Return [x, y] of the center of cell containing provided text 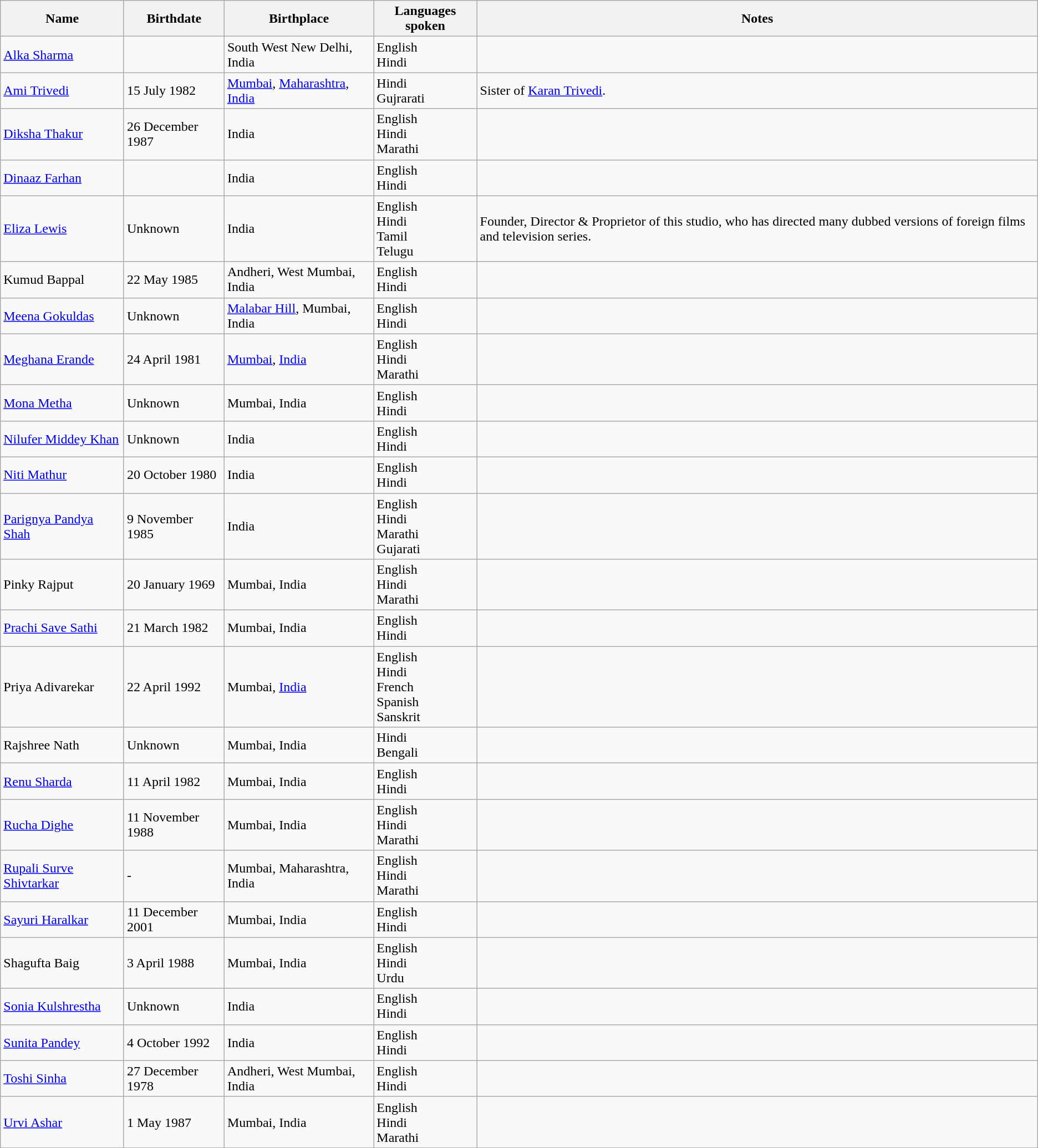
4 October 1992 [174, 1042]
Hindi Gujrarati [425, 91]
Rajshree Nath [62, 745]
20 January 1969 [174, 585]
Pinky Rajput [62, 585]
Sayuri Haralkar [62, 919]
Urvi Ashar [62, 1122]
Name [62, 19]
Renu Sharda [62, 782]
Rucha Dighe [62, 825]
Meena Gokuldas [62, 316]
English Hindi Urdu [425, 963]
English Hindi Tamil Telugu [425, 228]
21 March 1982 [174, 629]
9 November 1985 [174, 527]
Hindi Bengali [425, 745]
- [174, 876]
27 December 1978 [174, 1079]
English Hindi Marathi Gujarati [425, 527]
11 December 2001 [174, 919]
Languages spoken [425, 19]
Rupali Surve Shivtarkar [62, 876]
English Hindi French Spanish Sanskrit [425, 687]
1 May 1987 [174, 1122]
Prachi Save Sathi [62, 629]
Ami Trivedi [62, 91]
Toshi Sinha [62, 1079]
22 April 1992 [174, 687]
Malabar Hill, Mumbai, India [298, 316]
Alka Sharma [62, 54]
Dinaaz Farhan [62, 177]
Founder, Director & Proprietor of this studio, who has directed many dubbed versions of foreign films and television series. [757, 228]
Mona Metha [62, 402]
Birthdate [174, 19]
Kumud Bappal [62, 279]
20 October 1980 [174, 474]
Sonia Kulshrestha [62, 1007]
Parignya Pandya Shah [62, 527]
South West New Delhi, India [298, 54]
Birthplace [298, 19]
Sister of Karan Trivedi. [757, 91]
Notes [757, 19]
Meghana Erande [62, 359]
Eliza Lewis [62, 228]
22 May 1985 [174, 279]
11 April 1982 [174, 782]
24 April 1981 [174, 359]
26 December 1987 [174, 134]
Shagufta Baig [62, 963]
15 July 1982 [174, 91]
Diksha Thakur [62, 134]
Sunita Pandey [62, 1042]
11 November 1988 [174, 825]
Priya Adivarekar [62, 687]
3 April 1988 [174, 963]
Nilufer Middey Khan [62, 439]
Niti Mathur [62, 474]
